Locate the cell with the specified text and output its [x, y] center coordinate. 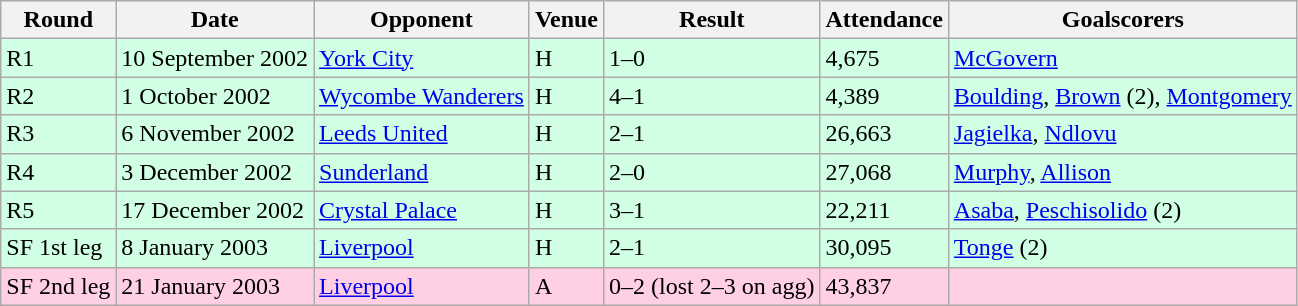
Venue [566, 20]
Goalscorers [1122, 20]
0–2 (lost 2–3 on agg) [712, 286]
Crystal Palace [422, 210]
Jagielka, Ndlovu [1122, 134]
Attendance [884, 20]
3 December 2002 [215, 172]
SF 1st leg [58, 248]
21 January 2003 [215, 286]
Leeds United [422, 134]
McGovern [1122, 58]
30,095 [884, 248]
Wycombe Wanderers [422, 96]
43,837 [884, 286]
10 September 2002 [215, 58]
22,211 [884, 210]
Round [58, 20]
1 October 2002 [215, 96]
SF 2nd leg [58, 286]
6 November 2002 [215, 134]
1–0 [712, 58]
2–0 [712, 172]
R4 [58, 172]
Date [215, 20]
Opponent [422, 20]
26,663 [884, 134]
3–1 [712, 210]
Boulding, Brown (2), Montgomery [1122, 96]
R5 [58, 210]
York City [422, 58]
Asaba, Peschisolido (2) [1122, 210]
8 January 2003 [215, 248]
Tonge (2) [1122, 248]
Murphy, Allison [1122, 172]
R3 [58, 134]
R1 [58, 58]
4,389 [884, 96]
4–1 [712, 96]
4,675 [884, 58]
27,068 [884, 172]
17 December 2002 [215, 210]
Sunderland [422, 172]
R2 [58, 96]
Result [712, 20]
A [566, 286]
